Detect which cell encompasses the target text, then output its (X, Y) center coordinate. 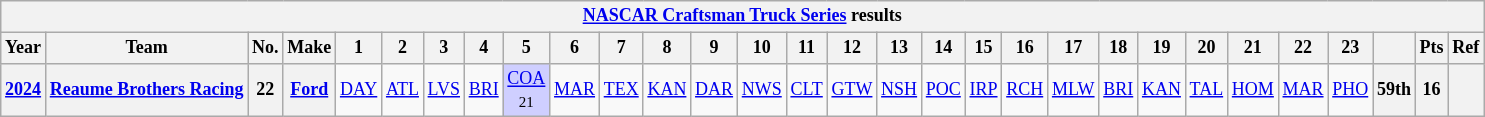
2024 (24, 90)
21 (1252, 48)
Team (146, 48)
POC (943, 90)
CLT (806, 90)
NWS (762, 90)
NSH (900, 90)
TEX (621, 90)
ATL (403, 90)
6 (575, 48)
3 (444, 48)
14 (943, 48)
23 (1350, 48)
15 (984, 48)
Make (310, 48)
18 (1118, 48)
MLW (1074, 90)
IRP (984, 90)
DAY (359, 90)
Reaume Brothers Racing (146, 90)
2 (403, 48)
20 (1206, 48)
7 (621, 48)
Ref (1466, 48)
19 (1162, 48)
8 (667, 48)
4 (484, 48)
1 (359, 48)
Ford (310, 90)
10 (762, 48)
5 (526, 48)
PHO (1350, 90)
17 (1074, 48)
NASCAR Craftsman Truck Series results (742, 16)
DAR (714, 90)
GTW (852, 90)
COA21 (526, 90)
TAL (1206, 90)
LVS (444, 90)
11 (806, 48)
HOM (1252, 90)
Pts (1432, 48)
13 (900, 48)
59th (1394, 90)
RCH (1025, 90)
Year (24, 48)
No. (266, 48)
9 (714, 48)
12 (852, 48)
